From the cell containing the given text, extract its center point as (x, y) coordinate. 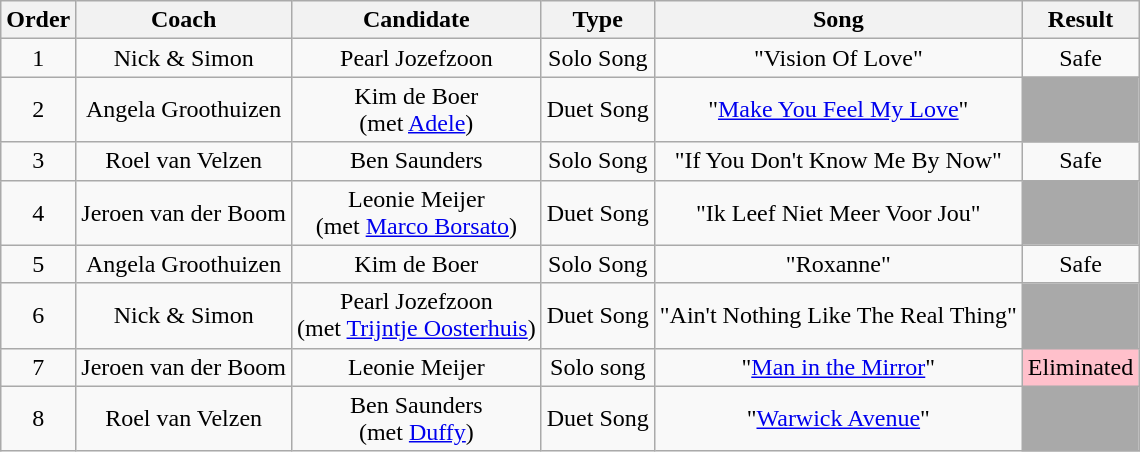
"Make You Feel My Love" (838, 110)
5 (38, 264)
"If You Don't Know Me By Now" (838, 161)
"Vision Of Love" (838, 58)
2 (38, 110)
Solo song (598, 367)
"Ik Leef Niet Meer Voor Jou" (838, 212)
7 (38, 367)
Type (598, 20)
4 (38, 212)
Kim de Boer (416, 264)
Pearl Jozefzoon (416, 58)
"Roxanne" (838, 264)
Order (38, 20)
Candidate (416, 20)
Leonie Meijer (416, 367)
"Ain't Nothing Like The Real Thing" (838, 316)
8 (38, 418)
Result (1080, 20)
6 (38, 316)
Ben Saunders (416, 161)
Eliminated (1080, 367)
"Man in the Mirror" (838, 367)
Leonie Meijer(met Marco Borsato) (416, 212)
Kim de Boer(met Adele) (416, 110)
Song (838, 20)
Pearl Jozefzoon(met Trijntje Oosterhuis) (416, 316)
Ben Saunders(met Duffy) (416, 418)
Coach (184, 20)
1 (38, 58)
3 (38, 161)
"Warwick Avenue" (838, 418)
